Extract the (x, y) coordinate from the center of the cell holding the provided text.  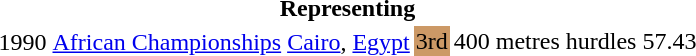
3rd (432, 41)
400 metres hurdles (545, 41)
